From the cell containing the given text, extract its center point as (x, y) coordinate. 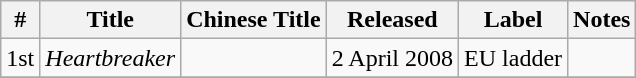
Released (392, 20)
Title (110, 20)
2 April 2008 (392, 58)
# (20, 20)
Notes (602, 20)
Heartbreaker (110, 58)
Label (514, 20)
Chinese Title (254, 20)
1st (20, 58)
EU ladder (514, 58)
